Extract the (x, y) coordinate from the center of the cell holding the provided text.  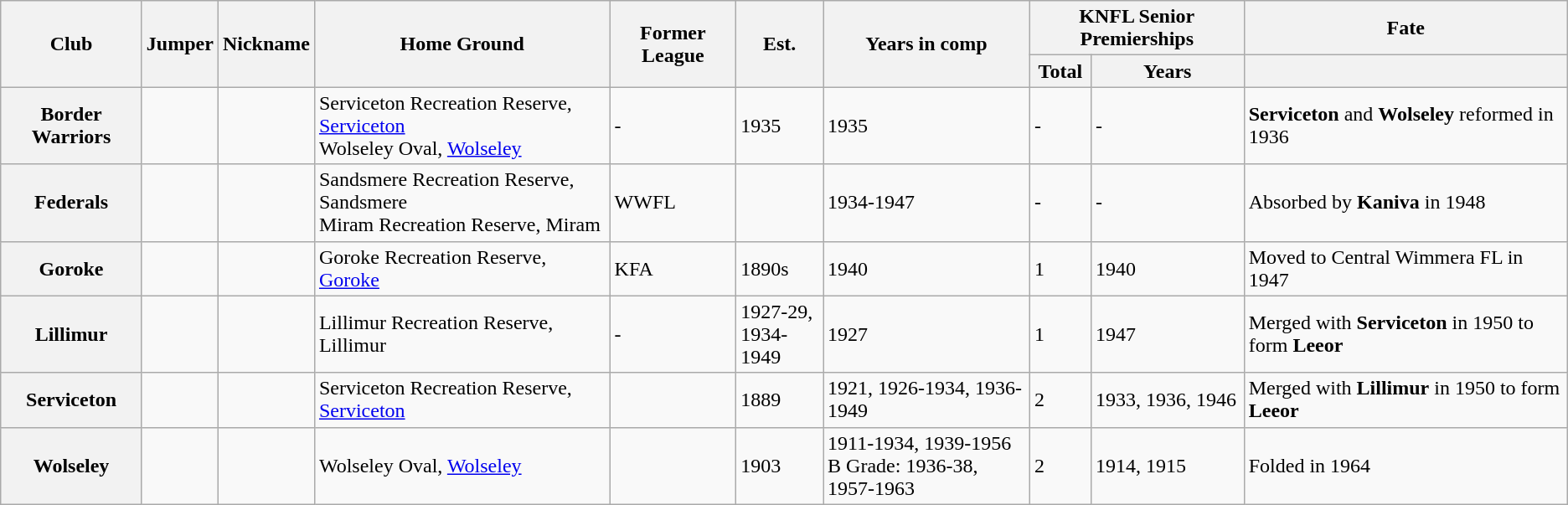
WWFL (673, 203)
Years (1168, 71)
Home Ground (462, 44)
1890s (780, 268)
Lillimur Recreation Reserve, Lillimur (462, 334)
Club (72, 44)
1927 (926, 334)
1889 (780, 400)
1947 (1168, 334)
Lillimur (72, 334)
Total (1060, 71)
1927-29,1934-1949 (780, 334)
Serviceton (72, 400)
1921, 1926-1934, 1936-1949 (926, 400)
Serviceton and Wolseley reformed in 1936 (1406, 126)
1934-1947 (926, 203)
Fate (1406, 28)
KFA (673, 268)
Border Warriors (72, 126)
Nickname (266, 44)
Jumper (179, 44)
Former League (673, 44)
1914, 1915 (1168, 466)
Sandsmere Recreation Reserve, SandsmereMiram Recreation Reserve, Miram (462, 203)
Wolseley (72, 466)
Merged with Lillimur in 1950 to form Leeor (1406, 400)
Folded in 1964 (1406, 466)
Moved to Central Wimmera FL in 1947 (1406, 268)
Goroke (72, 268)
Absorbed by Kaniva in 1948 (1406, 203)
1933, 1936, 1946 (1168, 400)
Merged with Serviceton in 1950 to form Leeor (1406, 334)
Goroke Recreation Reserve, Goroke (462, 268)
Est. (780, 44)
Serviceton Recreation Reserve, Serviceton (462, 400)
1903 (780, 466)
Serviceton Recreation Reserve, ServicetonWolseley Oval, Wolseley (462, 126)
1911-1934, 1939-1956B Grade: 1936-38, 1957-1963 (926, 466)
Wolseley Oval, Wolseley (462, 466)
Years in comp (926, 44)
KNFL Senior Premierships (1137, 28)
Federals (72, 203)
